Return (X, Y) of the center of cell containing provided text 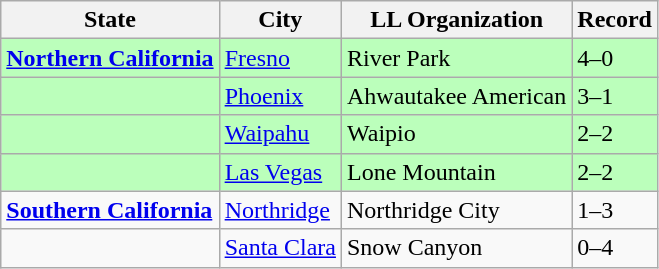
Waipahu (280, 134)
Southern California (110, 210)
Ahwautakee American (456, 96)
Northridge City (456, 210)
4–0 (615, 58)
City (280, 20)
Santa Clara (280, 248)
Fresno (280, 58)
Record (615, 20)
3–1 (615, 96)
Phoenix (280, 96)
LL Organization (456, 20)
0–4 (615, 248)
Waipio (456, 134)
Snow Canyon (456, 248)
Northridge (280, 210)
Northern California (110, 58)
River Park (456, 58)
Lone Mountain (456, 172)
1–3 (615, 210)
Las Vegas (280, 172)
State (110, 20)
